For the text-containing cell, return its midpoint in [x, y] coordinate format. 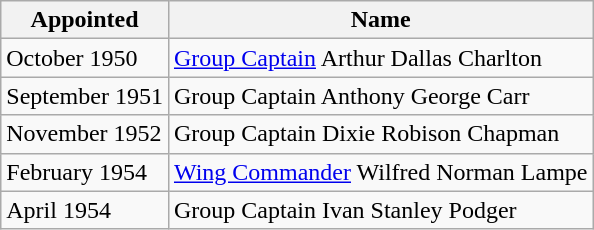
Group Captain Dixie Robison Chapman [380, 134]
October 1950 [85, 58]
November 1952 [85, 134]
Wing Commander Wilfred Norman Lampe [380, 172]
April 1954 [85, 210]
Appointed [85, 20]
September 1951 [85, 96]
Name [380, 20]
February 1954 [85, 172]
Group Captain Anthony George Carr [380, 96]
Group Captain Arthur Dallas Charlton [380, 58]
Group Captain Ivan Stanley Podger [380, 210]
